From the cell containing the given text, extract its center point as [X, Y] coordinate. 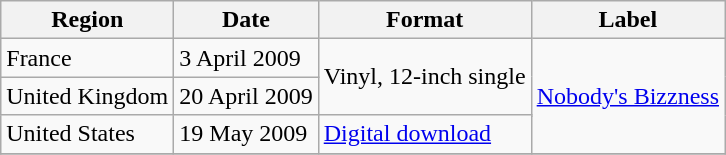
20 April 2009 [246, 96]
France [88, 58]
19 May 2009 [246, 134]
United States [88, 134]
United Kingdom [88, 96]
3 April 2009 [246, 58]
Label [628, 20]
Format [424, 20]
Digital download [424, 134]
Region [88, 20]
Vinyl, 12-inch single [424, 77]
Date [246, 20]
Nobody's Bizzness [628, 96]
